From the cell containing the given text, extract its center point as (x, y) coordinate. 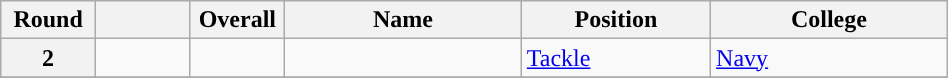
College (830, 20)
Tackle (616, 58)
Overall (238, 20)
Position (616, 20)
Name (404, 20)
2 (48, 58)
Navy (830, 58)
Round (48, 20)
